Detect which cell encompasses the target text, then output its (x, y) center coordinate. 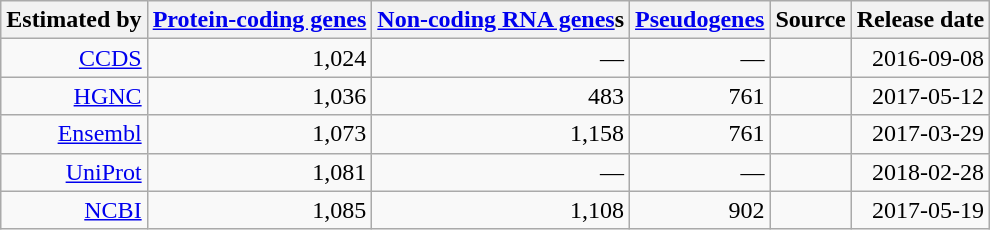
1,081 (260, 172)
Estimated by (74, 20)
1,024 (260, 58)
2018-02-28 (920, 172)
2017-05-12 (920, 96)
Non-coding RNA geness (501, 20)
NCBI (74, 210)
2017-03-29 (920, 134)
Pseudogenes (700, 20)
902 (700, 210)
CCDS (74, 58)
1,073 (260, 134)
483 (501, 96)
1,108 (501, 210)
Ensembl (74, 134)
UniProt (74, 172)
Release date (920, 20)
1,036 (260, 96)
2016-09-08 (920, 58)
HGNC (74, 96)
Source (810, 20)
1,085 (260, 210)
Protein-coding genes (260, 20)
1,158 (501, 134)
2017-05-19 (920, 210)
